Determine the (x, y) coordinate at the center of the cell enclosing the given text.  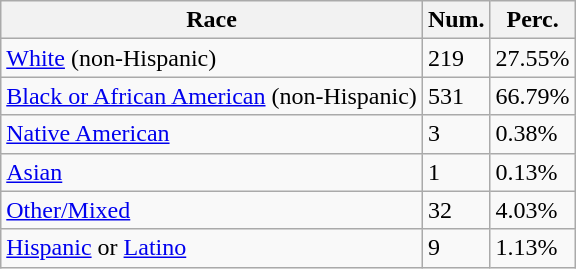
Race (212, 20)
Native American (212, 134)
White (non-Hispanic) (212, 58)
9 (456, 248)
0.38% (532, 134)
Perc. (532, 20)
0.13% (532, 172)
531 (456, 96)
219 (456, 58)
Hispanic or Latino (212, 248)
1.13% (532, 248)
Black or African American (non-Hispanic) (212, 96)
27.55% (532, 58)
66.79% (532, 96)
1 (456, 172)
Other/Mixed (212, 210)
4.03% (532, 210)
Asian (212, 172)
Num. (456, 20)
32 (456, 210)
3 (456, 134)
